Scan for the cell matching the given text and deliver its [x, y] coordinate at center. 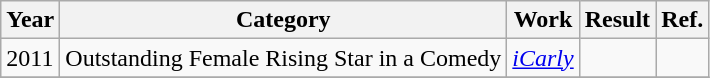
Work [543, 20]
Ref. [682, 20]
iCarly [543, 58]
Outstanding Female Rising Star in a Comedy [284, 58]
Result [617, 20]
Year [30, 20]
2011 [30, 58]
Category [284, 20]
